From the cell containing the given text, extract its center point as (X, Y) coordinate. 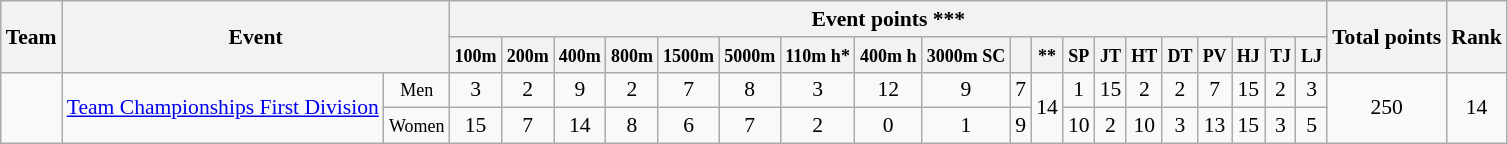
HJ (1248, 55)
400m (580, 55)
800m (632, 55)
110m h* (818, 55)
Rank (1476, 36)
0 (888, 126)
Team (32, 36)
3000m SC (966, 55)
250 (1386, 108)
5000m (750, 55)
Event points *** (889, 19)
SP (1079, 55)
400m h (888, 55)
200m (528, 55)
6 (688, 126)
JT (1111, 55)
Event (256, 36)
12 (888, 90)
Men (417, 90)
PV (1215, 55)
** (1047, 55)
DT (1180, 55)
LJ (1312, 55)
Total points (1386, 36)
TJ (1280, 55)
13 (1215, 126)
Women (417, 126)
HT (1144, 55)
100m (476, 55)
Team Championships First Division (223, 108)
1500m (688, 55)
5 (1312, 126)
